Output the [X, Y] coordinate of the center of the cell containing the given text.  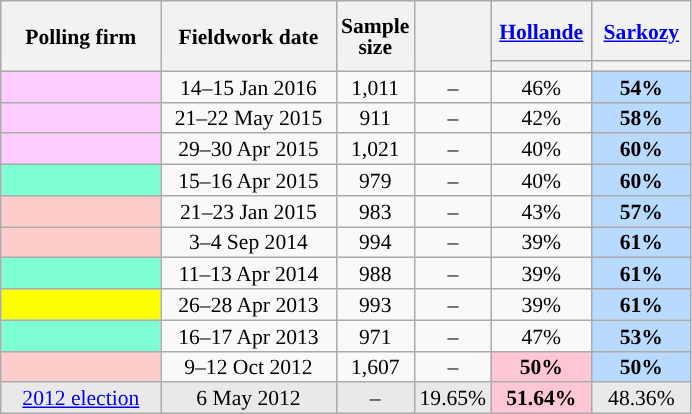
29–30 Apr 2015 [248, 150]
3–4 Sep 2014 [248, 242]
Hollande [541, 31]
Polling firm [81, 36]
54% [641, 86]
983 [375, 212]
21–22 May 2015 [248, 118]
16–17 Apr 2013 [248, 336]
Sarkozy [641, 31]
9–12 Oct 2012 [248, 366]
2012 election [81, 398]
19.65% [452, 398]
1,021 [375, 150]
911 [375, 118]
993 [375, 304]
6 May 2012 [248, 398]
46% [541, 86]
43% [541, 212]
48.36% [641, 398]
988 [375, 274]
42% [541, 118]
Fieldwork date [248, 36]
1,011 [375, 86]
979 [375, 180]
53% [641, 336]
11–13 Apr 2014 [248, 274]
971 [375, 336]
58% [641, 118]
Samplesize [375, 36]
21–23 Jan 2015 [248, 212]
57% [641, 212]
26–28 Apr 2013 [248, 304]
994 [375, 242]
1,607 [375, 366]
15–16 Apr 2015 [248, 180]
51.64% [541, 398]
14–15 Jan 2016 [248, 86]
47% [541, 336]
